Capture the cell that displays the provided text and extract its [x, y] central coordinate. 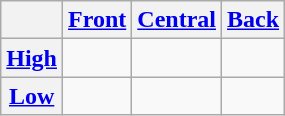
Central [177, 20]
Back [254, 20]
Front [98, 20]
Low [32, 96]
High [32, 58]
